Determine the (X, Y) coordinate at the center of the cell enclosing the given text.  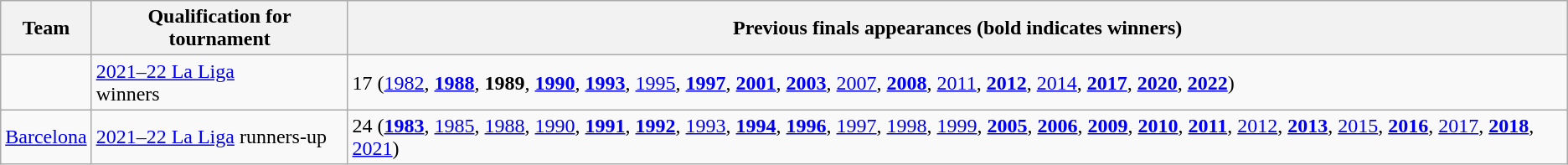
2021–22 La Liga runners-up (219, 137)
Qualification for tournament (219, 28)
24 (1983, 1985, 1988, 1990, 1991, 1992, 1993, 1994, 1996, 1997, 1998, 1999, 2005, 2006, 2009, 2010, 2011, 2012, 2013, 2015, 2016, 2017, 2018, 2021) (957, 137)
Team (46, 28)
2021–22 La Liga winners (219, 82)
Previous finals appearances (bold indicates winners) (957, 28)
17 (1982, 1988, 1989, 1990, 1993, 1995, 1997, 2001, 2003, 2007, 2008, 2011, 2012, 2014, 2017, 2020, 2022) (957, 82)
Barcelona (46, 137)
